From the cell containing the given text, extract its center point as (x, y) coordinate. 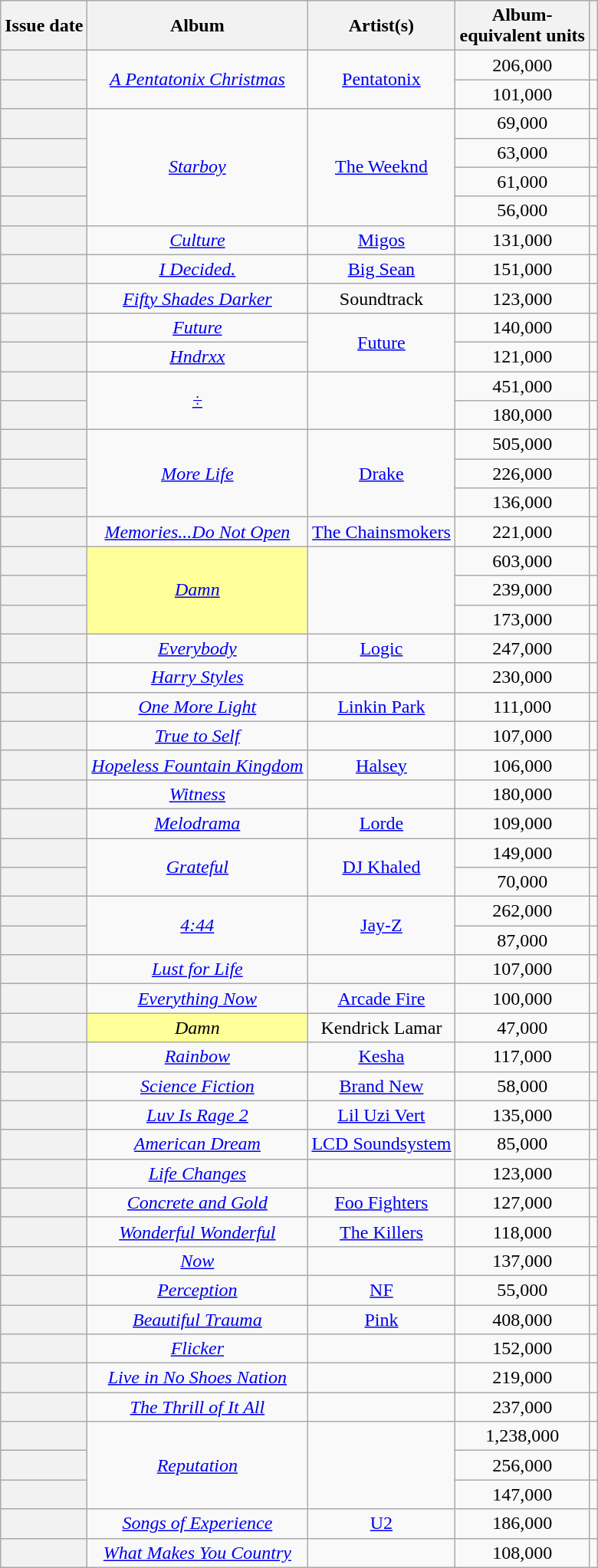
106,000 (522, 765)
One More Light (198, 707)
140,000 (522, 327)
Fifty Shades Darker (198, 298)
262,000 (522, 911)
147,000 (522, 1494)
63,000 (522, 153)
151,000 (522, 269)
Kendrick Lamar (382, 1028)
Lust for Life (198, 969)
152,000 (522, 1349)
4:44 (198, 926)
136,000 (522, 503)
61,000 (522, 182)
The Chainsmokers (382, 532)
237,000 (522, 1407)
Everybody (198, 648)
Lil Uzi Vert (382, 1115)
47,000 (522, 1028)
1,238,000 (522, 1436)
149,000 (522, 853)
Harry Styles (198, 677)
Pink (382, 1319)
Culture (198, 240)
Lorde (382, 823)
American Dream (198, 1144)
Melodrama (198, 823)
LCD Soundsystem (382, 1144)
Jay-Z (382, 926)
The Weeknd (382, 167)
Album-equivalent units (522, 26)
111,000 (522, 707)
The Killers (382, 1232)
87,000 (522, 940)
451,000 (522, 385)
70,000 (522, 882)
55,000 (522, 1290)
Starboy (198, 167)
Hopeless Fountain Kingdom (198, 765)
Life Changes (198, 1173)
108,000 (522, 1553)
Everything Now (198, 999)
Soundtrack (382, 298)
121,000 (522, 356)
Grateful (198, 868)
What Makes You Country (198, 1553)
173,000 (522, 619)
Halsey (382, 765)
÷ (198, 400)
221,000 (522, 532)
Drake (382, 474)
Now (198, 1261)
Pentatonix (382, 80)
Memories...Do Not Open (198, 532)
85,000 (522, 1144)
Live in No Shoes Nation (198, 1378)
505,000 (522, 444)
Logic (382, 648)
I Decided. (198, 269)
Concrete and Gold (198, 1202)
101,000 (522, 94)
More Life (198, 474)
Flicker (198, 1349)
219,000 (522, 1378)
58,000 (522, 1086)
603,000 (522, 561)
408,000 (522, 1319)
True to Self (198, 736)
131,000 (522, 240)
Hndrxx (198, 356)
239,000 (522, 590)
117,000 (522, 1057)
A Pentatonix Christmas (198, 80)
Foo Fighters (382, 1202)
56,000 (522, 211)
The Thrill of It All (198, 1407)
Reputation (198, 1465)
U2 (382, 1524)
206,000 (522, 65)
109,000 (522, 823)
Brand New (382, 1086)
69,000 (522, 123)
Issue date (44, 26)
230,000 (522, 677)
Perception (198, 1290)
247,000 (522, 648)
226,000 (522, 474)
118,000 (522, 1232)
Songs of Experience (198, 1524)
135,000 (522, 1115)
Rainbow (198, 1057)
Kesha (382, 1057)
Arcade Fire (382, 999)
186,000 (522, 1524)
Witness (198, 794)
Migos (382, 240)
137,000 (522, 1261)
DJ Khaled (382, 868)
Beautiful Trauma (198, 1319)
Linkin Park (382, 707)
100,000 (522, 999)
256,000 (522, 1465)
Wonderful Wonderful (198, 1232)
Album (198, 26)
NF (382, 1290)
Artist(s) (382, 26)
Big Sean (382, 269)
Science Fiction (198, 1086)
127,000 (522, 1202)
Luv Is Rage 2 (198, 1115)
